Extract the [x, y] coordinate from the center of the cell holding the provided text.  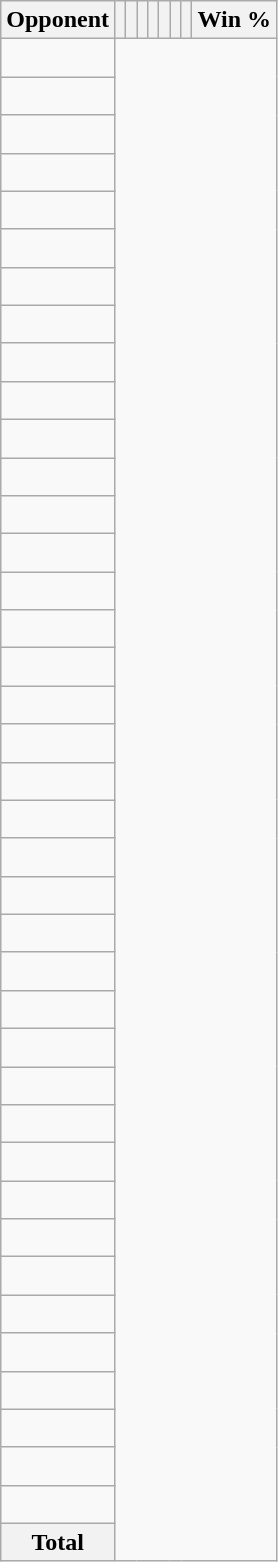
Win % [234, 20]
Total [58, 1542]
Opponent [58, 20]
